Provide the [X, Y] coordinate of the cell's center where the given text is located.  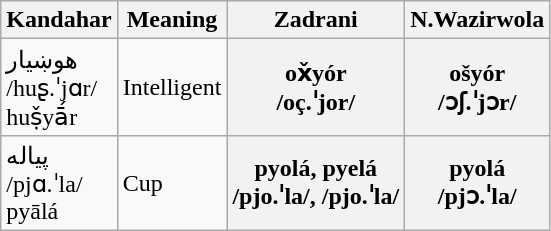
ox̌yór/oç.ˈjor/ [316, 88]
Cup [172, 182]
Intelligent [172, 88]
Kandahar [59, 20]
pyolá/pjɔ.ˈla/ [478, 182]
pyolá, pyelá/pjo.ˈla/, /pjo.ˈla/ [316, 182]
هوښيار/huʂ.ˈjɑr/huṣ̌yā́r [59, 88]
Meaning [172, 20]
ošyór/ɔʃ.ˈjɔr/ [478, 88]
پياله/pjɑ.ˈla/pyālá [59, 182]
N.Wazirwola [478, 20]
Zadrani [316, 20]
